Identify which cell holds the provided text, then report its [x, y] central coordinate. 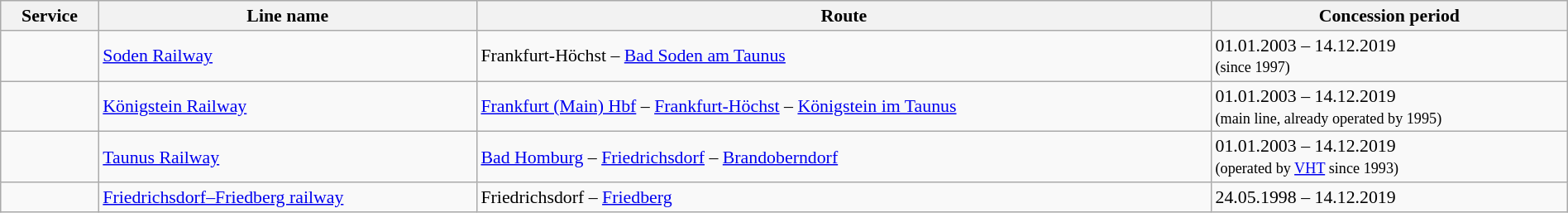
Friedrichsdorf – Friedberg [844, 197]
Frankfurt-Höchst – Bad Soden am Taunus [844, 55]
Soden Railway [288, 55]
Line name [288, 15]
Service [50, 15]
Königstein Railway [288, 106]
Taunus Railway [288, 156]
Frankfurt (Main) Hbf – Frankfurt-Höchst – Königstein im Taunus [844, 106]
Friedrichsdorf–Friedberg railway [288, 197]
01.01.2003 – 14.12.2019(main line, already operated by 1995) [1389, 106]
Bad Homburg – Friedrichsdorf – Brandoberndorf [844, 156]
24.05.1998 – 14.12.2019 [1389, 197]
01.01.2003 – 14.12.2019(since 1997) [1389, 55]
Route [844, 15]
Concession period [1389, 15]
01.01.2003 – 14.12.2019(operated by VHT since 1993) [1389, 156]
